Pinpoint the cell where the given text exists, returning its (X, Y) midpoint coordinate. 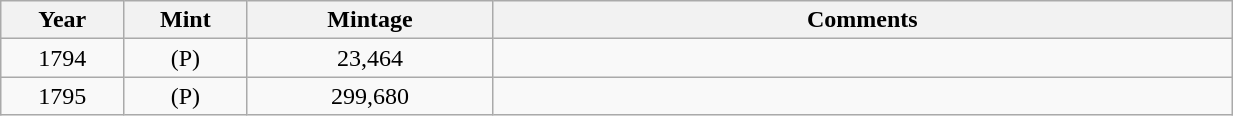
Comments (862, 20)
1794 (62, 58)
1795 (62, 96)
Year (62, 20)
23,464 (370, 58)
Mintage (370, 20)
Mint (186, 20)
299,680 (370, 96)
